Search for the cell housing the specified text and yield its (X, Y) center coordinate. 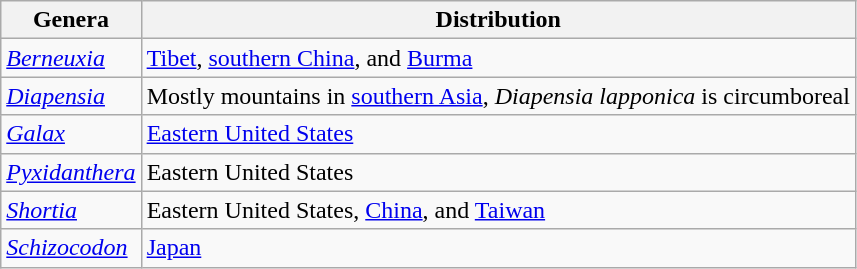
Distribution (498, 20)
Japan (498, 248)
Berneuxia (71, 58)
Genera (71, 20)
Shortia (71, 210)
Eastern United States, China, and Taiwan (498, 210)
Tibet, southern China, and Burma (498, 58)
Diapensia (71, 96)
Mostly mountains in southern Asia, Diapensia lapponica is circumboreal (498, 96)
Schizocodon (71, 248)
Pyxidanthera (71, 172)
Galax (71, 134)
